Determine the [X, Y] coordinate at the center of the cell enclosing the given text.  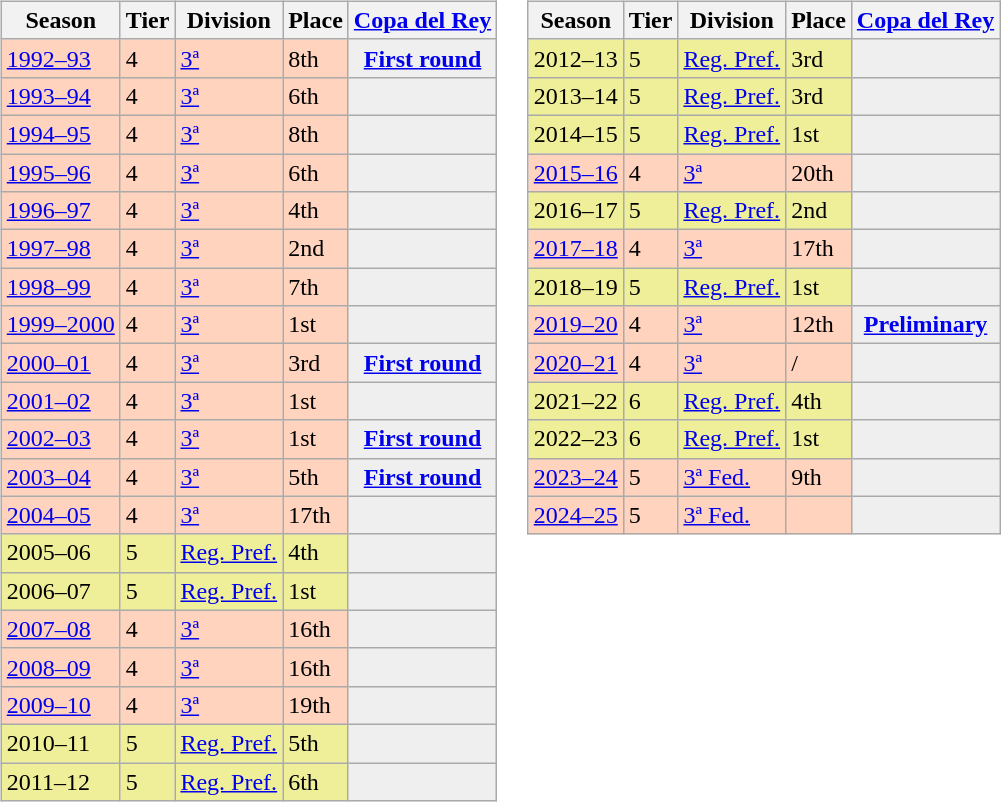
2023–24 [576, 477]
19th [316, 705]
1996–97 [60, 211]
12th [819, 325]
Preliminary [925, 325]
2009–10 [60, 705]
1997–98 [60, 249]
2018–19 [576, 287]
1995–96 [60, 173]
1994–95 [60, 134]
1993–94 [60, 96]
2019–20 [576, 325]
7th [316, 287]
2006–07 [60, 591]
2003–04 [60, 477]
2000–01 [60, 363]
2022–23 [576, 439]
1998–99 [60, 287]
20th [819, 173]
2012–13 [576, 58]
1999–2000 [60, 325]
2020–21 [576, 363]
2017–18 [576, 249]
2021–22 [576, 401]
2024–25 [576, 515]
2016–17 [576, 211]
1992–93 [60, 58]
2008–09 [60, 667]
2011–12 [60, 781]
2010–11 [60, 743]
2007–08 [60, 629]
2014–15 [576, 134]
2004–05 [60, 515]
2013–14 [576, 96]
2001–02 [60, 401]
/ [819, 363]
2015–16 [576, 173]
2005–06 [60, 553]
9th [819, 477]
2002–03 [60, 439]
